Scan for the cell matching the given text and deliver its [x, y] coordinate at center. 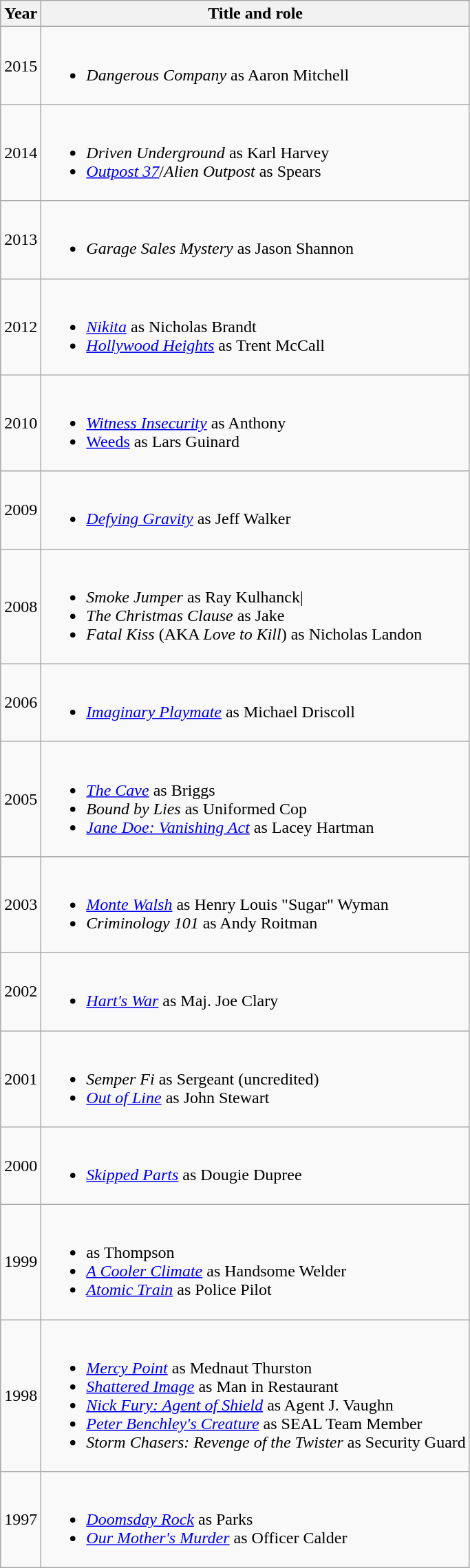
2012 [21, 327]
Year [21, 14]
Dangerous Company as Aaron Mitchell [256, 66]
2005 [21, 799]
as ThompsonA Cooler Climate as Handsome WelderAtomic Train as Police Pilot [256, 1263]
1998 [21, 1396]
Imaginary Playmate as Michael Driscoll [256, 703]
Monte Walsh as Henry Louis "Sugar" WymanCriminology 101 as Andy Roitman [256, 904]
2006 [21, 703]
The Cave as BriggsBound by Lies as Uniformed CopJane Doe: Vanishing Act as Lacey Hartman [256, 799]
2015 [21, 66]
Driven Underground as Karl HarveyOutpost 37/Alien Outpost as Spears [256, 153]
Title and role [256, 14]
Smoke Jumper as Ray Kulhanck|The Christmas Clause as JakeFatal Kiss (AKA Love to Kill) as Nicholas Landon [256, 607]
Semper Fi as Sergeant (uncredited)Out of Line as John Stewart [256, 1078]
2002 [21, 992]
2000 [21, 1166]
1999 [21, 1263]
2013 [21, 239]
Skipped Parts as Dougie Dupree [256, 1166]
2001 [21, 1078]
2009 [21, 510]
Doomsday Rock as ParksOur Mother's Murder as Officer Calder [256, 1520]
1997 [21, 1520]
Garage Sales Mystery as Jason Shannon [256, 239]
Nikita as Nicholas BrandtHollywood Heights as Trent McCall [256, 327]
2008 [21, 607]
Hart's War as Maj. Joe Clary [256, 992]
Witness Insecurity as AnthonyWeeds as Lars Guinard [256, 423]
2014 [21, 153]
2010 [21, 423]
Defying Gravity as Jeff Walker [256, 510]
2003 [21, 904]
